Pinpoint the cell where the given text exists, returning its (x, y) midpoint coordinate. 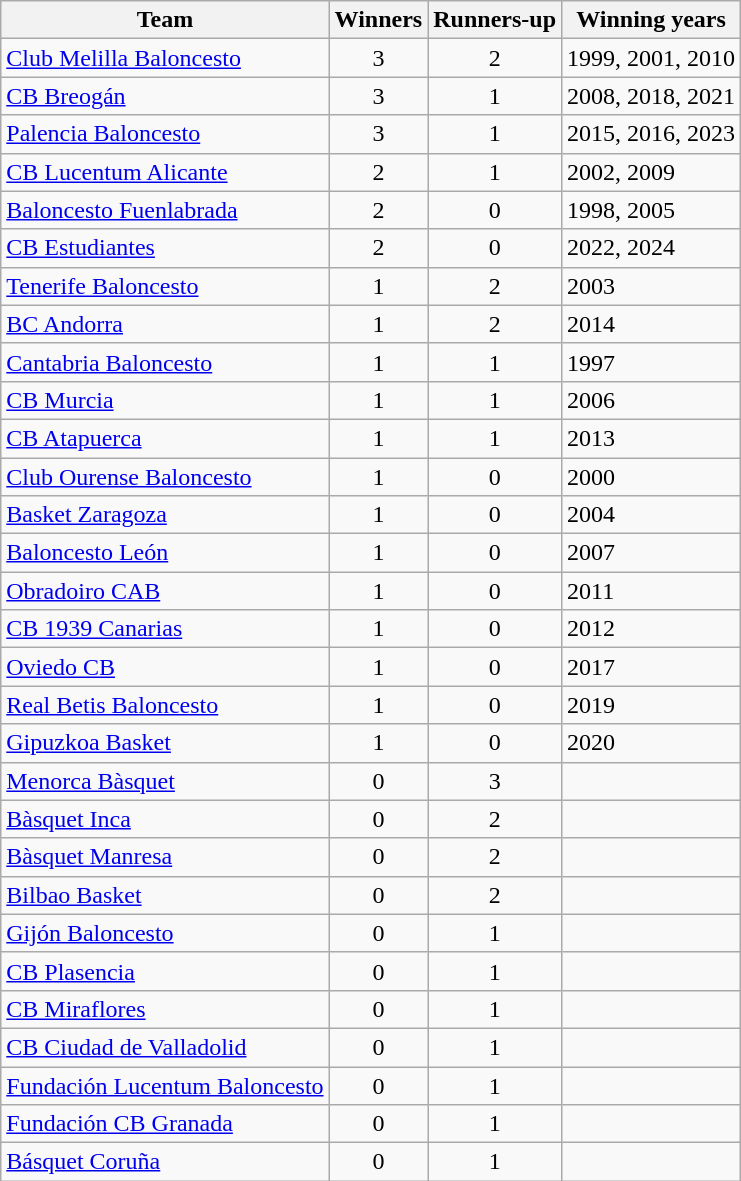
CB Miraflores (165, 1009)
Gijón Baloncesto (165, 933)
Bilbao Basket (165, 895)
CB Breogán (165, 96)
Cantabria Baloncesto (165, 362)
CB Atapuerca (165, 438)
2008, 2018, 2021 (652, 96)
1997 (652, 362)
2012 (652, 629)
Fundación Lucentum Baloncesto (165, 1085)
Fundación CB Granada (165, 1124)
2003 (652, 286)
Bàsquet Inca (165, 819)
1999, 2001, 2010 (652, 58)
2020 (652, 743)
2004 (652, 515)
Winners (378, 20)
2007 (652, 553)
Real Betis Baloncesto (165, 705)
Club Melilla Baloncesto (165, 58)
Tenerife Baloncesto (165, 286)
2019 (652, 705)
2015, 2016, 2023 (652, 134)
Gipuzkoa Basket (165, 743)
CB Plasencia (165, 971)
Runners-up (495, 20)
2013 (652, 438)
2006 (652, 400)
Team (165, 20)
Obradoiro CAB (165, 591)
CB 1939 Canarias (165, 629)
Palencia Baloncesto (165, 134)
Baloncesto Fuenlabrada (165, 210)
CB Murcia (165, 400)
2017 (652, 667)
CB Lucentum Alicante (165, 172)
Menorca Bàsquet (165, 781)
Winning years (652, 20)
2002, 2009 (652, 172)
Bàsquet Manresa (165, 857)
CB Estudiantes (165, 248)
2014 (652, 324)
Basket Zaragoza (165, 515)
2000 (652, 477)
Club Ourense Baloncesto (165, 477)
BC Andorra (165, 324)
CB Ciudad de Valladolid (165, 1047)
2011 (652, 591)
1998, 2005 (652, 210)
Baloncesto León (165, 553)
Oviedo CB (165, 667)
Básquet Coruña (165, 1162)
2022, 2024 (652, 248)
